Find where the given text appears and provide that cell's center as (x, y) coordinate. 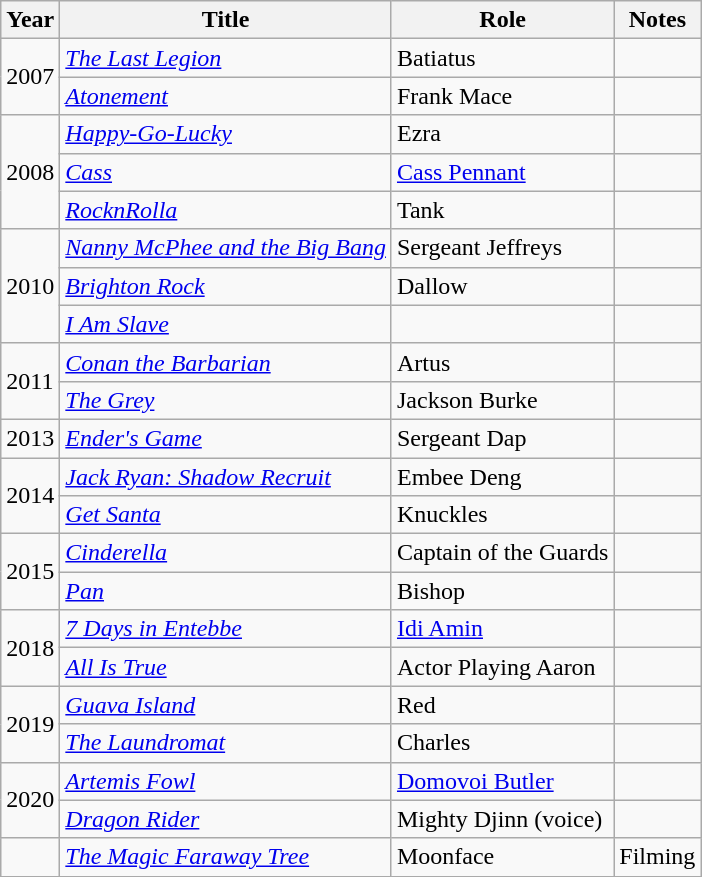
2010 (30, 286)
Happy-Go-Lucky (226, 134)
2008 (30, 172)
Dragon Rider (226, 819)
The Last Legion (226, 58)
Actor Playing Aaron (502, 667)
Artus (502, 362)
Captain of the Guards (502, 553)
2007 (30, 77)
Role (502, 20)
Pan (226, 591)
7 Days in Entebbe (226, 629)
The Magic Faraway Tree (226, 857)
I Am Slave (226, 324)
Cass (226, 172)
Bishop (502, 591)
Sergeant Jeffreys (502, 248)
Artemis Fowl (226, 781)
Year (30, 20)
Jack Ryan: Shadow Recruit (226, 477)
Notes (658, 20)
Get Santa (226, 515)
The Laundromat (226, 743)
Jackson Burke (502, 400)
Nanny McPhee and the Big Bang (226, 248)
Brighton Rock (226, 286)
Idi Amin (502, 629)
Moonface (502, 857)
2018 (30, 648)
Title (226, 20)
Ezra (502, 134)
2015 (30, 572)
2011 (30, 381)
Charles (502, 743)
Filming (658, 857)
Dallow (502, 286)
2013 (30, 438)
Domovoi Butler (502, 781)
Cinderella (226, 553)
Atonement (226, 96)
2020 (30, 800)
The Grey (226, 400)
Sergeant Dap (502, 438)
Embee Deng (502, 477)
Knuckles (502, 515)
2014 (30, 496)
2019 (30, 724)
Red (502, 705)
Batiatus (502, 58)
Frank Mace (502, 96)
Cass Pennant (502, 172)
Guava Island (226, 705)
Mighty Djinn (voice) (502, 819)
RocknRolla (226, 210)
All Is True (226, 667)
Ender's Game (226, 438)
Conan the Barbarian (226, 362)
Tank (502, 210)
